Output the (X, Y) coordinate of the center of the cell containing the given text.  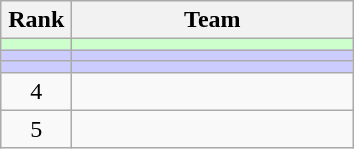
5 (36, 129)
Team (212, 20)
Rank (36, 20)
4 (36, 91)
